Return [x, y] of the center of cell containing provided text 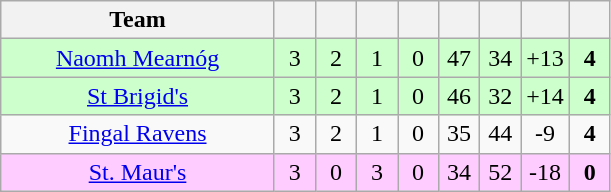
32 [500, 96]
47 [460, 58]
Fingal Ravens [138, 134]
Team [138, 20]
St Brigid's [138, 96]
+13 [546, 58]
52 [500, 172]
-9 [546, 134]
-18 [546, 172]
+14 [546, 96]
Naomh Mearnóg [138, 58]
44 [500, 134]
46 [460, 96]
35 [460, 134]
St. Maur's [138, 172]
